Search for the cell housing the specified text and yield its (x, y) center coordinate. 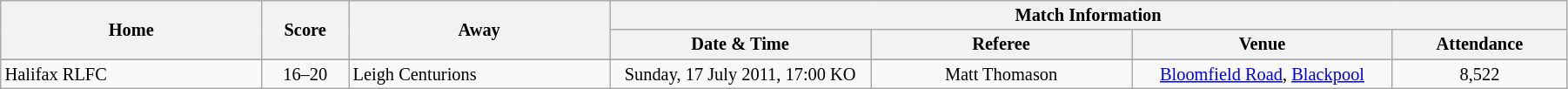
16–20 (305, 74)
Bloomfield Road, Blackpool (1263, 74)
Sunday, 17 July 2011, 17:00 KO (740, 74)
8,522 (1479, 74)
Venue (1263, 44)
Matt Thomason (1002, 74)
Referee (1002, 44)
Away (479, 30)
Score (305, 30)
Halifax RLFC (131, 74)
Attendance (1479, 44)
Leigh Centurions (479, 74)
Home (131, 30)
Date & Time (740, 44)
Match Information (1089, 15)
